Determine the (X, Y) coordinate at the center of the cell enclosing the given text.  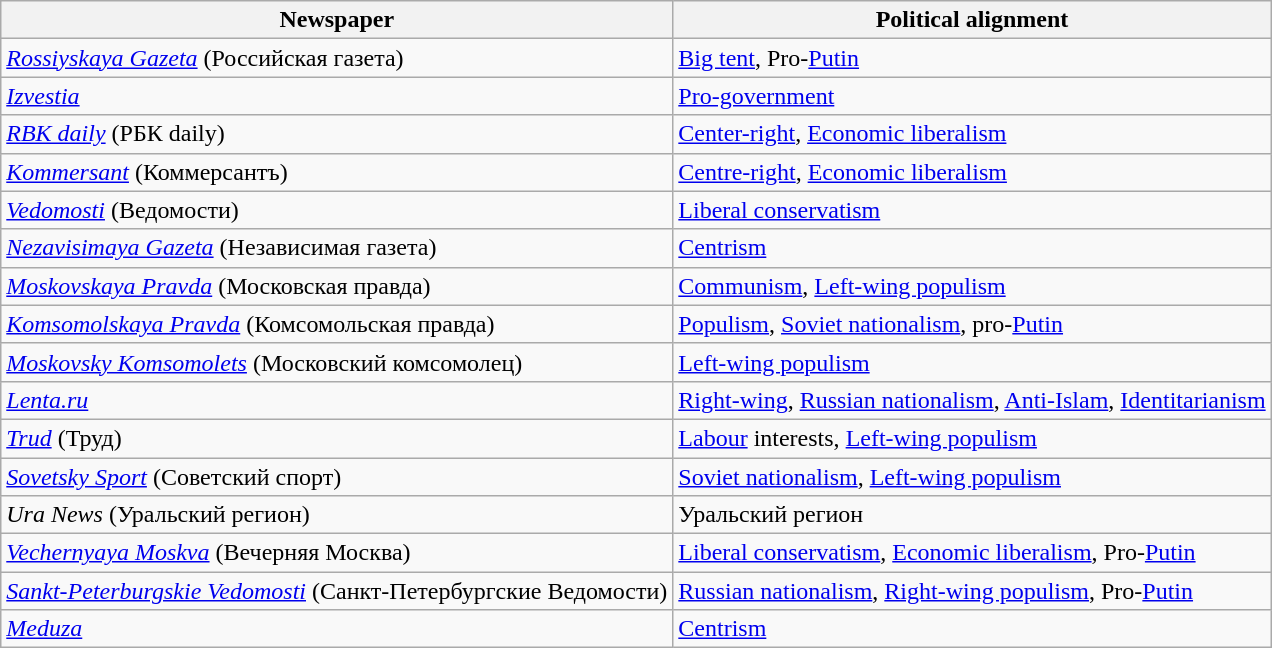
Lenta.ru (337, 400)
Centre-right, Economic liberalism (972, 172)
Political alignment (972, 20)
Right-wing, Russian nationalism, Anti-Islam, Identitarianism (972, 400)
Уральский регион (972, 515)
Soviet nationalism, Left-wing populism (972, 477)
Center-right, Economic liberalism (972, 134)
Meduza (337, 629)
Kommersant (Коммерсантъ) (337, 172)
Liberal conservatism (972, 210)
RBK daily (РБК daily) (337, 134)
Left-wing populism (972, 362)
Nezavisimaya Gazeta (Независимая газета) (337, 248)
Izvestia (337, 96)
Russian nationalism, Right-wing populism, Pro-Putin (972, 591)
Rossiyskaya Gazeta (Российская газета) (337, 58)
Big tent, Pro-Putin (972, 58)
Labour interests, Left-wing populism (972, 438)
Communism, Left-wing populism (972, 286)
Moskovsky Komsomolets (Московский комсомолец) (337, 362)
Liberal conservatism, Economic liberalism, Pro-Putin (972, 553)
Trud (Труд) (337, 438)
Moskovskaya Pravda (Московская правда) (337, 286)
Newspaper (337, 20)
Sankt-Peterburgskie Vedomosti (Санкт-Петербургские Ведомости) (337, 591)
Komsomolskaya Pravda (Комсомольская правда) (337, 324)
Ura News (Уральский регион) (337, 515)
Sovetsky Sport (Советский спорт) (337, 477)
Pro-government (972, 96)
Populism, Soviet nationalism, pro-Putin (972, 324)
Vechernyaya Moskva (Вечерняя Москва) (337, 553)
Vedomosti (Ведомости) (337, 210)
